For the text-containing cell, return its midpoint in (X, Y) coordinate format. 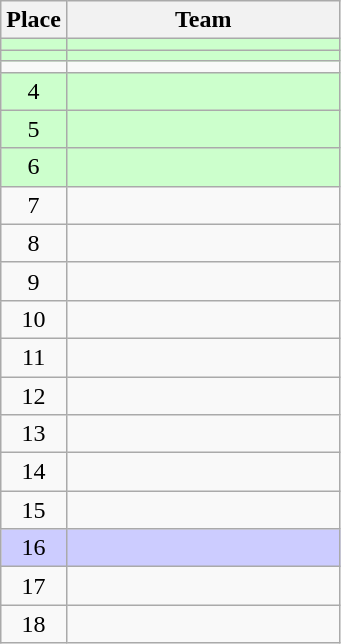
9 (34, 281)
10 (34, 319)
6 (34, 167)
16 (34, 548)
Team (203, 20)
12 (34, 395)
13 (34, 434)
17 (34, 586)
15 (34, 510)
14 (34, 472)
18 (34, 624)
5 (34, 129)
8 (34, 243)
4 (34, 91)
11 (34, 357)
Place (34, 20)
7 (34, 205)
